Scan for the cell matching the given text and deliver its [x, y] coordinate at center. 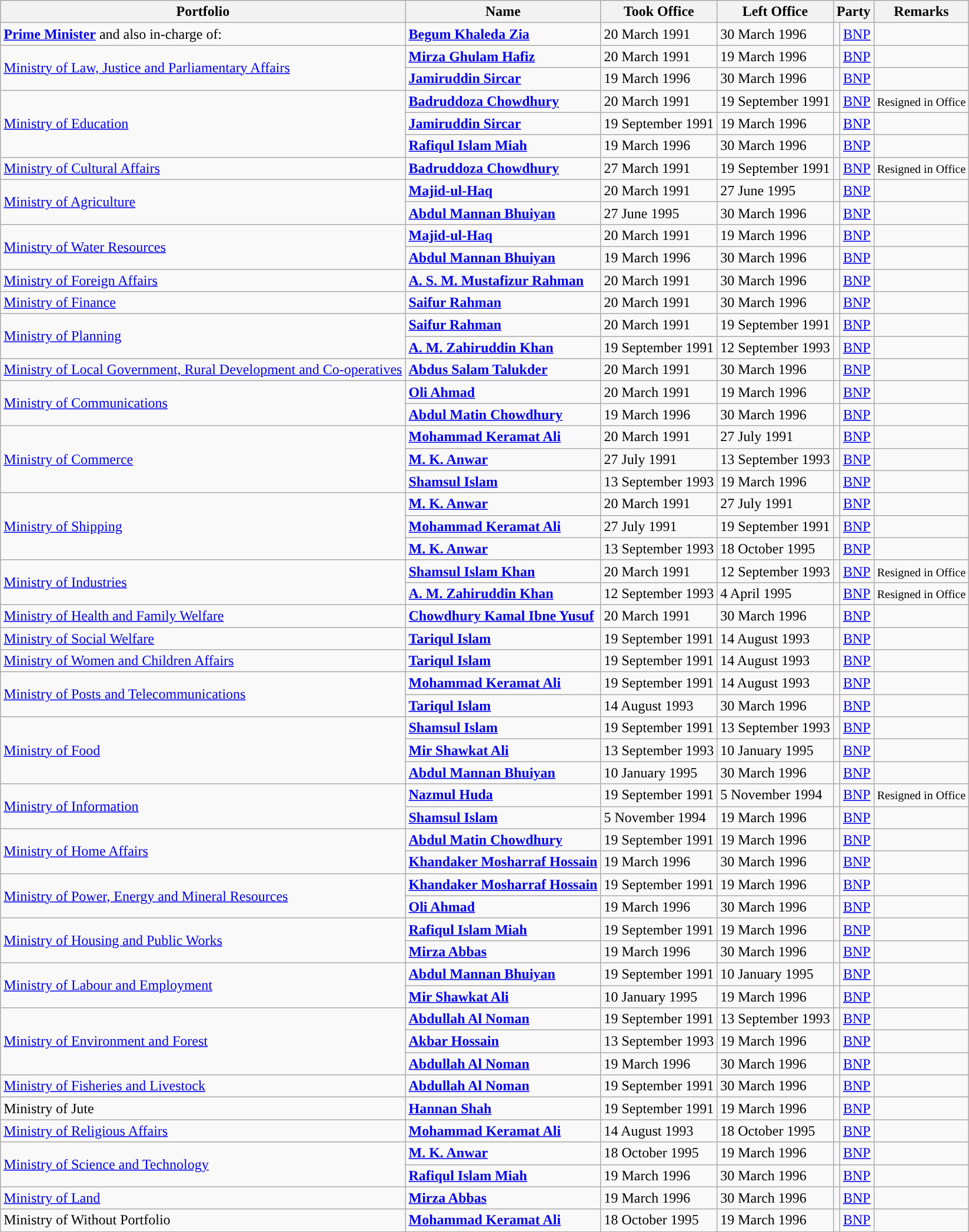
Ministry of Environment and Forest [203, 1041]
Left Office [775, 12]
4 April 1995 [775, 593]
Chowdhury Kamal Ibne Yusuf [503, 616]
Ministry of Education [203, 123]
Ministry of Power, Energy and Mineral Resources [203, 896]
Ministry of Finance [203, 303]
Hannan Shah [503, 1109]
Ministry of Religious Affairs [203, 1131]
Ministry of Communications [203, 403]
Ministry of Jute [203, 1109]
Ministry of Planning [203, 336]
Ministry of Women and Children Affairs [203, 661]
Abdus Salam Talukder [503, 370]
Ministry of Housing and Public Works [203, 940]
Name [503, 12]
Ministry of Cultural Affairs [203, 168]
Ministry of Law, Justice and Parliamentary Affairs [203, 68]
Nazmul Huda [503, 795]
Begum Khaleda Zia [503, 34]
Ministry of Agriculture [203, 202]
A. S. M. Mustafizur Rahman [503, 281]
Ministry of Water Resources [203, 246]
Ministry of Fisheries and Livestock [203, 1086]
Took Office [659, 12]
Ministry of Industries [203, 582]
Ministry of Science and Technology [203, 1164]
Ministry of Home Affairs [203, 851]
Ministry of Health and Family Welfare [203, 616]
Ministry of Social Welfare [203, 638]
Ministry of Information [203, 806]
Ministry of Foreign Affairs [203, 281]
Remarks [921, 12]
Ministry of Food [203, 750]
Prime Minister and also in-charge of: [203, 34]
Ministry of Local Government, Rural Development and Co-operatives [203, 370]
Ministry of Shipping [203, 526]
Shamsul Islam Khan [503, 571]
Ministry of Commerce [203, 459]
Ministry of Land [203, 1198]
Akbar Hossain [503, 1041]
Party [853, 12]
Ministry of Posts and Telecommunications [203, 695]
Ministry of Without Portfolio [203, 1220]
Portfolio [203, 12]
27 March 1991 [659, 168]
Mirza Ghulam Hafiz [503, 56]
Ministry of Labour and Employment [203, 985]
